Return the (x, y) coordinate for the center point of the cell that contains the specified text.  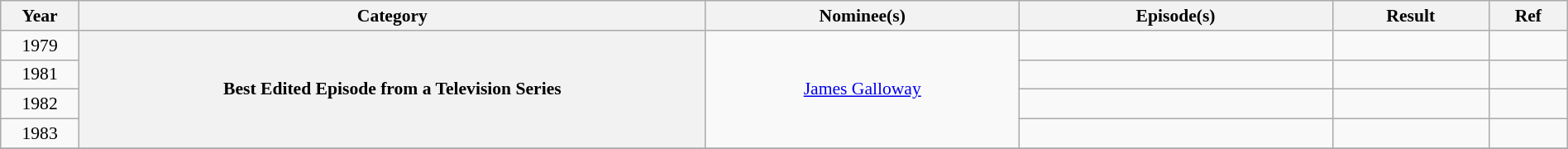
1981 (40, 74)
Best Edited Episode from a Television Series (392, 89)
Category (392, 16)
Year (40, 16)
1979 (40, 46)
James Galloway (862, 89)
1982 (40, 104)
Ref (1528, 16)
1983 (40, 134)
Nominee(s) (862, 16)
Episode(s) (1176, 16)
Result (1411, 16)
